Find where the given text appears and provide that cell's center as (x, y) coordinate. 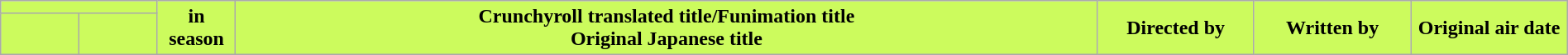
Directed by (1176, 28)
Crunchyroll translated title/Funimation titleOriginal Japanese title (667, 28)
Written by (1331, 28)
Original air date (1489, 28)
in season (197, 28)
